Capture the cell that displays the provided text and extract its (x, y) central coordinate. 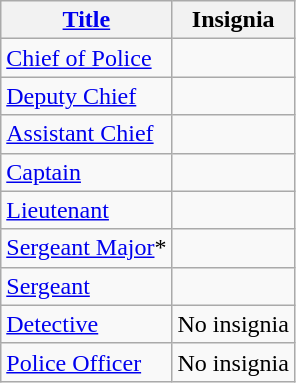
Sergeant (86, 286)
Deputy Chief (86, 96)
Title (86, 20)
Lieutenant (86, 210)
Police Officer (86, 362)
Insignia (233, 20)
Detective (86, 324)
Chief of Police (86, 58)
Assistant Chief (86, 134)
Captain (86, 172)
Sergeant Major* (86, 248)
